Identify which cell holds the provided text, then report its (x, y) central coordinate. 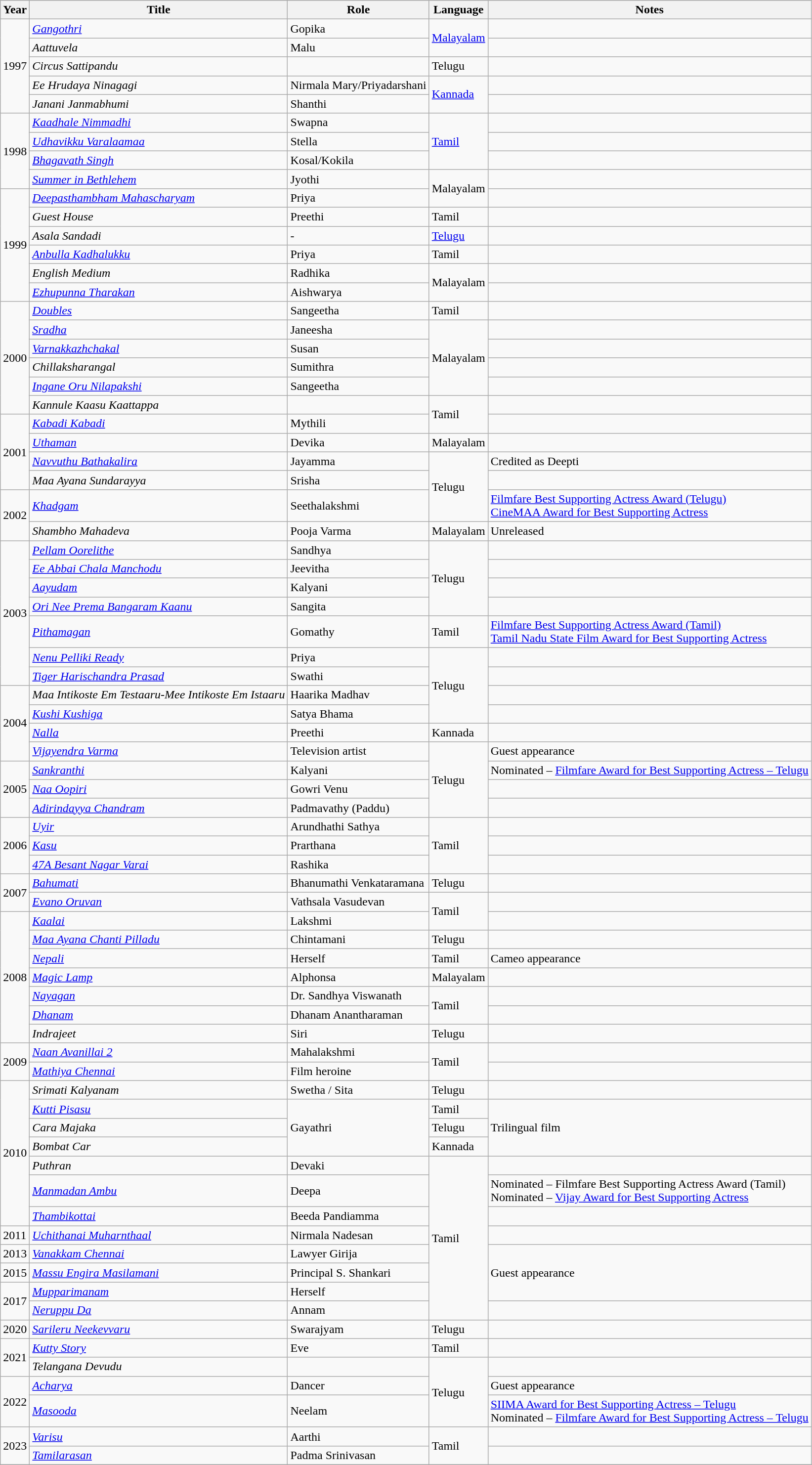
Varnakkazhchakal (159, 348)
2002 (15, 515)
Naan Avanillai 2 (159, 1052)
Srisha (358, 480)
Vathsala Vasudevan (358, 902)
Kasu (159, 845)
Nalla (159, 732)
Nirmala Mary/Priyadarshani (358, 85)
Lawyer Girija (358, 1254)
2003 (15, 613)
Puthran (159, 1165)
Deepa (358, 1191)
Masooda (159, 1411)
Dancer (358, 1385)
Eve (358, 1348)
Devika (358, 442)
2007 (15, 893)
Filmfare Best Supporting Actress Award (Tamil)Tamil Nadu State Film Award for Best Supporting Actress (649, 632)
Nominated – Filmfare Award for Best Supporting Actress – Telugu (649, 770)
Nayagan (159, 996)
2015 (15, 1273)
1997 (15, 66)
2004 (15, 723)
Malu (358, 47)
Kutty Story (159, 1348)
Annam (358, 1310)
Janeesha (358, 330)
2023 (15, 1446)
Pithamagan (159, 632)
Janani Janmabhumi (159, 104)
Chillaksharangal (159, 367)
Srimati Kalyanam (159, 1090)
Jyothi (358, 179)
Susan (358, 348)
Film heroine (358, 1071)
2006 (15, 845)
Title (159, 10)
Shambho Mahadeva (159, 531)
Padmavathy (Paddu) (358, 808)
2011 (15, 1235)
Varisu (159, 1436)
2022 (15, 1402)
Siri (358, 1034)
2001 (15, 452)
Padma Srinivasan (358, 1455)
Dhanam (159, 1015)
Chintamani (358, 940)
Kannule Kaasu Kaattappa (159, 405)
Radhika (358, 273)
Alphonsa (358, 977)
Filmfare Best Supporting Actress Award (Telugu)CineMAA Award for Best Supporting Actress (649, 505)
Pellam Oorelithe (159, 550)
Beeda Pandiamma (358, 1216)
Swathi (358, 676)
2010 (15, 1153)
Ee Hrudaya Ninagagi (159, 85)
Bhanumathi Venkataramana (358, 883)
Rashika (358, 864)
Gowri Venu (358, 789)
Ezhupunna Tharakan (159, 292)
Guest House (159, 216)
Neruppu Da (159, 1310)
Notes (649, 10)
Anbulla Kadhalukku (159, 255)
Uyir (159, 826)
Trilingual film (649, 1127)
Haarika Madhav (358, 695)
Cameo appearance (649, 958)
Maa Intikoste Em Testaaru-Mee Intikoste Em Istaaru (159, 695)
Uchithanai Muharnthaal (159, 1235)
Stella (358, 141)
Kushi Kushiga (159, 714)
Gopika (358, 29)
Vijayendra Varma (159, 751)
Ee Abbai Chala Manchodu (159, 569)
Cara Majaka (159, 1127)
Swapna (358, 123)
Sandhya (358, 550)
SIIMA Award for Best Supporting Actress – TeluguNominated – Filmfare Award for Best Supporting Actress – Telugu (649, 1411)
Ingane Oru Nilapakshi (159, 386)
Doubles (159, 311)
Tamilarasan (159, 1455)
Acharya (159, 1385)
47A Besant Nagar Varai (159, 864)
Tiger Harischandra Prasad (159, 676)
Language (459, 10)
2005 (15, 789)
Pooja Varma (358, 531)
Bahumati (159, 883)
Arundhathi Sathya (358, 826)
Shanthi (358, 104)
Aattuvela (159, 47)
Sangita (358, 606)
Bhagavath Singh (159, 160)
Massu Engira Masilamani (159, 1273)
- (358, 236)
Seethalakshmi (358, 505)
Gayathri (358, 1127)
Sumithra (358, 367)
Prarthana (358, 845)
English Medium (159, 273)
Thambikottai (159, 1216)
Satya Bhama (358, 714)
2021 (15, 1357)
2008 (15, 977)
Telangana Devudu (159, 1367)
Principal S. Shankari (358, 1273)
Unreleased (649, 531)
Mythili (358, 424)
Lakshmi (358, 921)
Summer in Bethlehem (159, 179)
Nepali (159, 958)
Mathiya Chennai (159, 1071)
2013 (15, 1254)
1998 (15, 151)
Asala Sandadi (159, 236)
Dhanam Anantharaman (358, 1015)
Circus Sattipandu (159, 66)
Udhavikku Varalaamaa (159, 141)
Maa Ayana Chanti Pilladu (159, 940)
Nenu Pelliki Ready (159, 657)
Manmadan Ambu (159, 1191)
Vanakkam Chennai (159, 1254)
Aarthi (358, 1436)
Jayamma (358, 461)
1999 (15, 245)
Television artist (358, 751)
Gomathy (358, 632)
Kabadi Kabadi (159, 424)
Aishwarya (358, 292)
2017 (15, 1301)
Kosal/Kokila (358, 160)
Uthaman (159, 442)
Neelam (358, 1411)
Magic Lamp (159, 977)
Kutti Pisasu (159, 1109)
Evano Oruvan (159, 902)
Khadgam (159, 505)
2020 (15, 1329)
Nirmala Nadesan (358, 1235)
Sarileru Neekevvaru (159, 1329)
Nominated – Filmfare Best Supporting Actress Award (Tamil)Nominated – Vijay Award for Best Supporting Actress (649, 1191)
Kaadhale Nimmadhi (159, 123)
Kaalai (159, 921)
2000 (15, 358)
Devaki (358, 1165)
Ori Nee Prema Bangaram Kaanu (159, 606)
Bombat Car (159, 1146)
Navvuthu Bathakalira (159, 461)
Sradha (159, 330)
Mupparimanam (159, 1292)
Mahalakshmi (358, 1052)
Aayudam (159, 588)
Dr. Sandhya Viswanath (358, 996)
Adirindayya Chandram (159, 808)
Maa Ayana Sundarayya (159, 480)
Role (358, 10)
Swarajyam (358, 1329)
Gangothri (159, 29)
2009 (15, 1062)
Jeevitha (358, 569)
Indrajeet (159, 1034)
Year (15, 10)
Naa Oopiri (159, 789)
Sankranthi (159, 770)
Deepasthambham Mahascharyam (159, 198)
Swetha / Sita (358, 1090)
Credited as Deepti (649, 461)
